Find where the given text appears and provide that cell's center as [X, Y] coordinate. 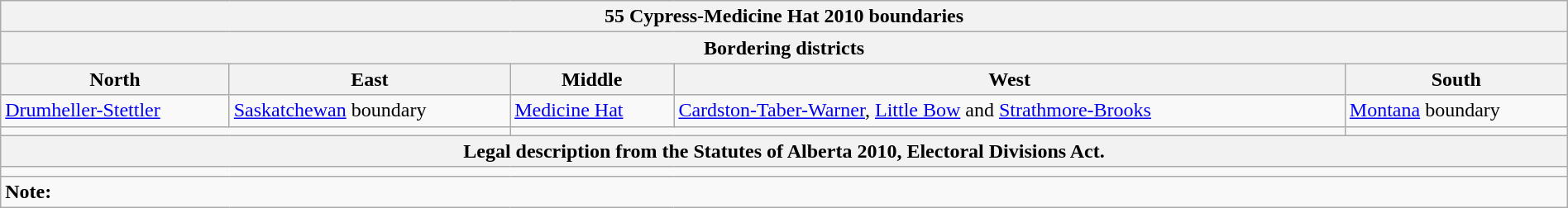
South [1456, 79]
Bordering districts [784, 48]
Medicine Hat [592, 111]
Montana boundary [1456, 111]
North [115, 79]
West [1009, 79]
Drumheller-Stettler [115, 111]
Middle [592, 79]
Cardston-Taber-Warner, Little Bow and Strathmore-Brooks [1009, 111]
Saskatchewan boundary [369, 111]
55 Cypress-Medicine Hat 2010 boundaries [784, 17]
Legal description from the Statutes of Alberta 2010, Electoral Divisions Act. [784, 151]
East [369, 79]
Note: [784, 191]
